Return [X, Y] of the center of cell containing provided text 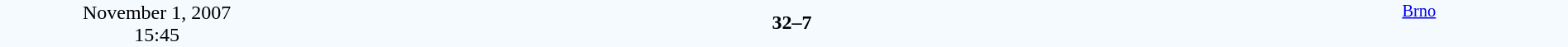
November 1, 200715:45 [157, 23]
32–7 [791, 22]
Brno [1419, 23]
